Output the [x, y] coordinate of the center of the cell containing the given text.  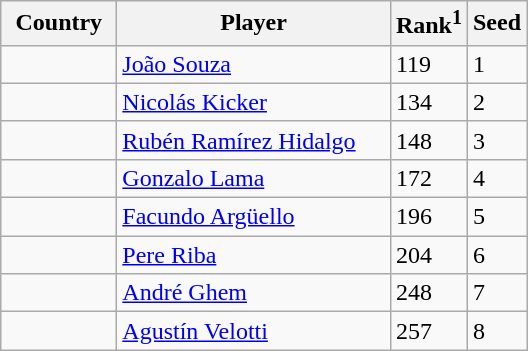
Facundo Argüello [254, 217]
172 [428, 178]
Nicolás Kicker [254, 102]
João Souza [254, 64]
148 [428, 140]
7 [496, 293]
257 [428, 331]
Player [254, 24]
204 [428, 255]
196 [428, 217]
Pere Riba [254, 255]
Gonzalo Lama [254, 178]
Seed [496, 24]
Rubén Ramírez Hidalgo [254, 140]
248 [428, 293]
1 [496, 64]
3 [496, 140]
Country [59, 24]
134 [428, 102]
Agustín Velotti [254, 331]
8 [496, 331]
Rank1 [428, 24]
119 [428, 64]
4 [496, 178]
2 [496, 102]
6 [496, 255]
André Ghem [254, 293]
5 [496, 217]
